Find where the given text appears and provide that cell's center as (X, Y) coordinate. 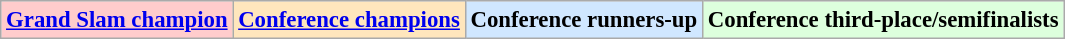
Grand Slam champion (117, 20)
Conference third-place/semifinalists (884, 20)
Conference runners-up (584, 20)
Conference champions (349, 20)
